Return the (x, y) coordinate for the center point of the cell that contains the specified text.  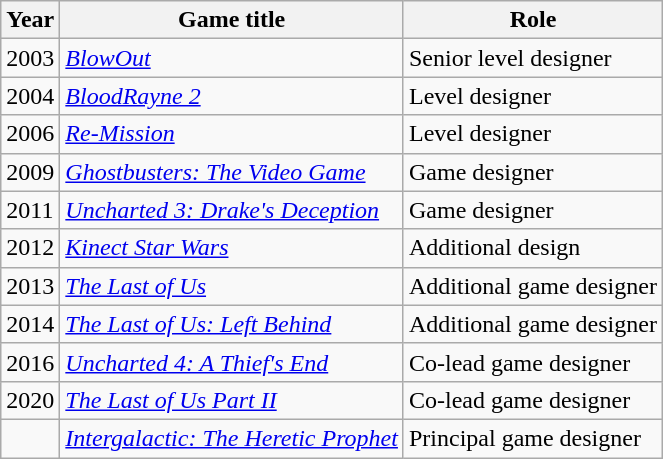
The Last of Us (232, 286)
Re-Mission (232, 134)
Year (30, 20)
Role (532, 20)
The Last of Us: Left Behind (232, 324)
Principal game designer (532, 438)
Uncharted 4: A Thief's End (232, 362)
2004 (30, 96)
Senior level designer (532, 58)
2011 (30, 210)
2014 (30, 324)
2012 (30, 248)
2006 (30, 134)
Intergalactic: The Heretic Prophet (232, 438)
BlowOut (232, 58)
2016 (30, 362)
2013 (30, 286)
2009 (30, 172)
Ghostbusters: The Video Game (232, 172)
2020 (30, 400)
The Last of Us Part II (232, 400)
2003 (30, 58)
BloodRayne 2 (232, 96)
Game title (232, 20)
Uncharted 3: Drake's Deception (232, 210)
Additional design (532, 248)
Kinect Star Wars (232, 248)
